Detect which cell encompasses the target text, then output its (x, y) center coordinate. 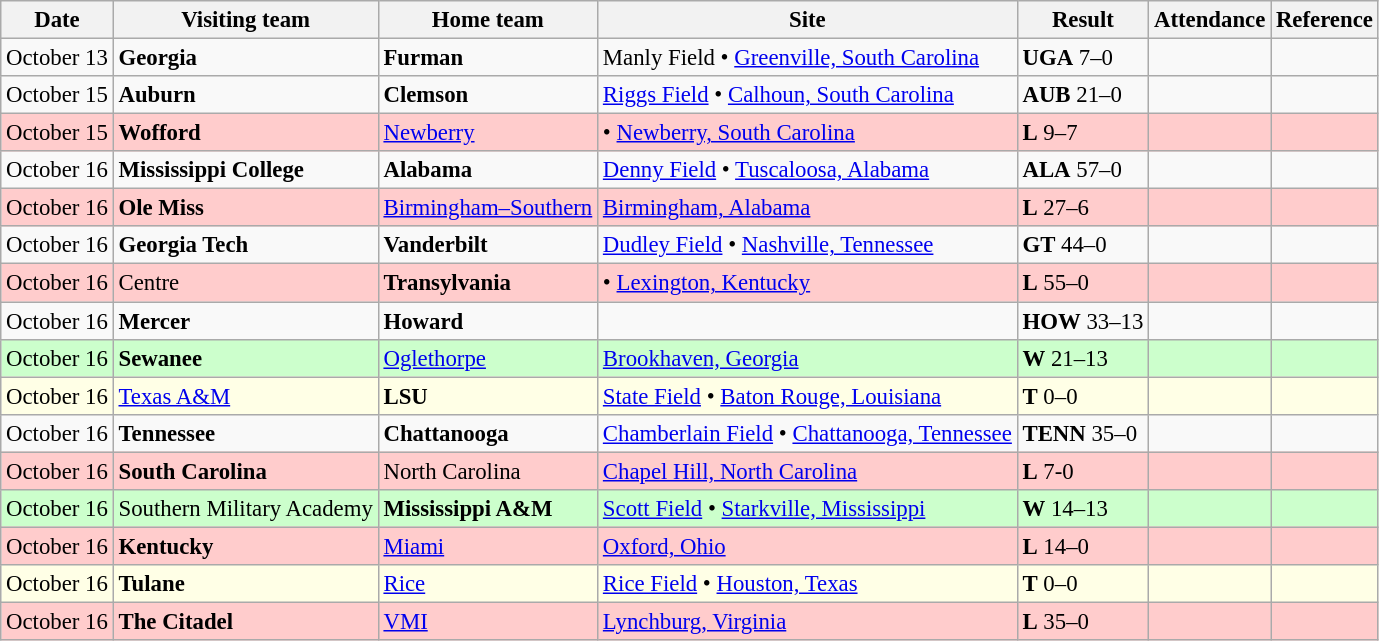
Auburn (246, 95)
GT 44–0 (1082, 245)
The Citadel (246, 621)
Vanderbilt (488, 245)
Scott Field • Starkville, Mississippi (808, 509)
UGA 7–0 (1082, 58)
L 27–6 (1082, 208)
Sewanee (246, 358)
L 35–0 (1082, 621)
Chamberlain Field • Chattanooga, Tennessee (808, 433)
• Newberry, South Carolina (808, 133)
Tulane (246, 584)
Chapel Hill, North Carolina (808, 471)
Transylvania (488, 283)
Riggs Field • Calhoun, South Carolina (808, 95)
LSU (488, 396)
Newberry (488, 133)
North Carolina (488, 471)
Mercer (246, 321)
Ole Miss (246, 208)
Miami (488, 546)
AUB 21–0 (1082, 95)
Georgia (246, 58)
Alabama (488, 170)
Mississippi College (246, 170)
Georgia Tech (246, 245)
Site (808, 20)
Centre (246, 283)
South Carolina (246, 471)
Rice (488, 584)
Mississippi A&M (488, 509)
W 21–13 (1082, 358)
Manly Field • Greenville, South Carolina (808, 58)
Wofford (246, 133)
October 13 (57, 58)
HOW 33–13 (1082, 321)
Oglethorpe (488, 358)
Tennessee (246, 433)
ALA 57–0 (1082, 170)
Kentucky (246, 546)
Brookhaven, Georgia (808, 358)
Birmingham–Southern (488, 208)
Lynchburg, Virginia (808, 621)
Furman (488, 58)
L 7-0 (1082, 471)
Chattanooga (488, 433)
L 9–7 (1082, 133)
Dudley Field • Nashville, Tennessee (808, 245)
TENN 35–0 (1082, 433)
Visiting team (246, 20)
Attendance (1210, 20)
Southern Military Academy (246, 509)
Howard (488, 321)
VMI (488, 621)
Birmingham, Alabama (808, 208)
L 14–0 (1082, 546)
• Lexington, Kentucky (808, 283)
Rice Field • Houston, Texas (808, 584)
Home team (488, 20)
W 14–13 (1082, 509)
Result (1082, 20)
Clemson (488, 95)
State Field • Baton Rouge, Louisiana (808, 396)
Denny Field • Tuscaloosa, Alabama (808, 170)
Reference (1325, 20)
Date (57, 20)
L 55–0 (1082, 283)
Texas A&M (246, 396)
Oxford, Ohio (808, 546)
